Search for the cell housing the specified text and yield its [X, Y] center coordinate. 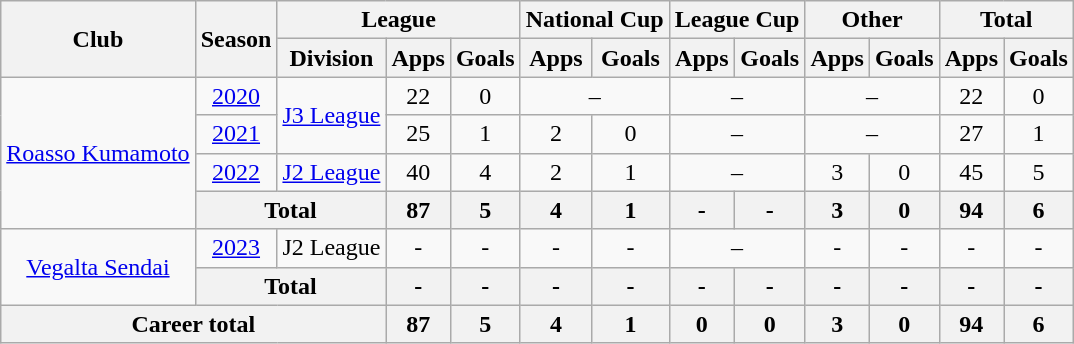
National Cup [594, 20]
40 [418, 172]
Season [236, 39]
Club [98, 39]
Career total [194, 324]
J3 League [332, 115]
Vegalta Sendai [98, 267]
25 [418, 134]
2021 [236, 134]
Roasso Kumamoto [98, 153]
2023 [236, 248]
League Cup [737, 20]
Division [332, 58]
Other [872, 20]
League [398, 20]
45 [971, 172]
2020 [236, 96]
27 [971, 134]
2022 [236, 172]
